Provide the [X, Y] coordinate of the cell's center where the given text is located.  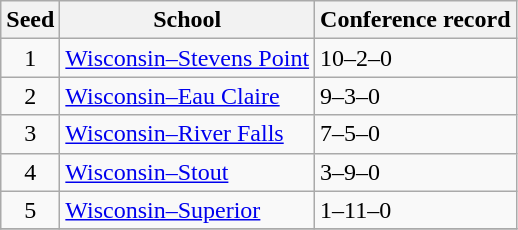
7–5–0 [416, 134]
9–3–0 [416, 96]
5 [30, 210]
Wisconsin–Superior [188, 210]
1 [30, 58]
1–11–0 [416, 210]
Wisconsin–Eau Claire [188, 96]
10–2–0 [416, 58]
2 [30, 96]
Wisconsin–River Falls [188, 134]
School [188, 20]
Conference record [416, 20]
Wisconsin–Stevens Point [188, 58]
3–9–0 [416, 172]
4 [30, 172]
Seed [30, 20]
3 [30, 134]
Wisconsin–Stout [188, 172]
